Scan for the cell matching the given text and deliver its [x, y] coordinate at center. 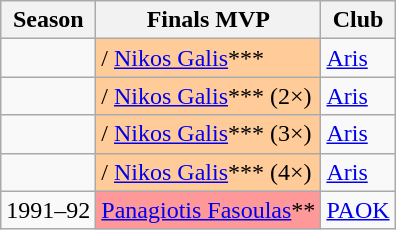
PAOK [358, 210]
/ Nikos Galis*** (2×) [208, 96]
/ Nikos Galis*** (3×) [208, 134]
Panagiotis Fasoulas** [208, 210]
Season [48, 20]
/ Nikos Galis*** (4×) [208, 172]
1991–92 [48, 210]
Finals MVP [208, 20]
/ Nikos Galis*** [208, 58]
Club [358, 20]
